For the text-containing cell, return its midpoint in [X, Y] coordinate format. 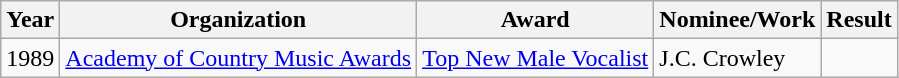
Top New Male Vocalist [536, 58]
Organization [238, 20]
J.C. Crowley [738, 58]
Academy of Country Music Awards [238, 58]
Nominee/Work [738, 20]
Year [30, 20]
1989 [30, 58]
Award [536, 20]
Result [859, 20]
